Find where the given text appears and provide that cell's center as (x, y) coordinate. 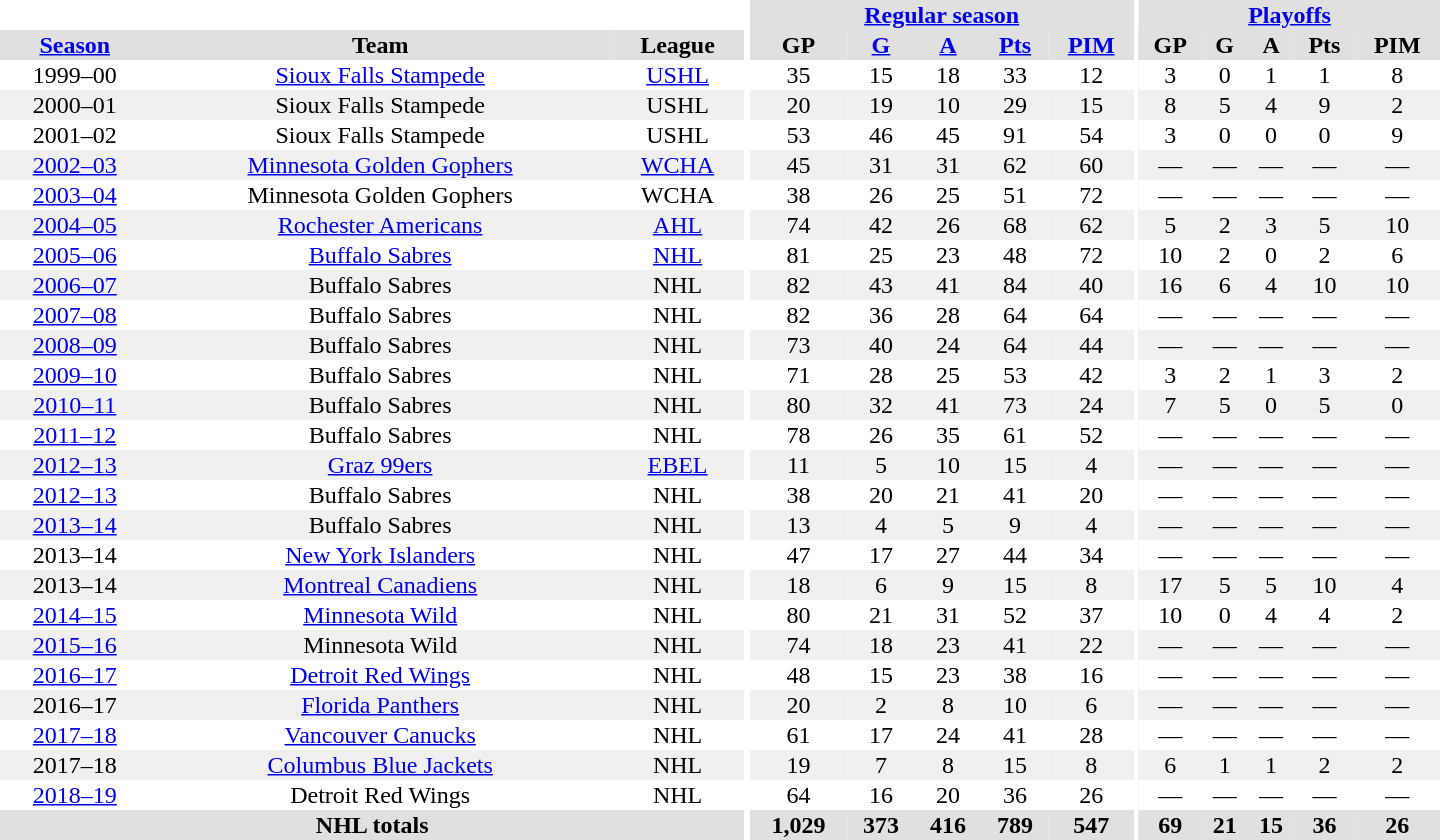
League (678, 45)
60 (1092, 165)
46 (880, 135)
Playoffs (1290, 15)
54 (1092, 135)
2015–16 (75, 645)
91 (1016, 135)
2005–06 (75, 255)
Vancouver Canucks (380, 735)
81 (798, 255)
Rochester Americans (380, 225)
2009–10 (75, 375)
Montreal Canadiens (380, 585)
New York Islanders (380, 555)
547 (1092, 825)
29 (1016, 105)
Columbus Blue Jackets (380, 765)
2014–15 (75, 615)
37 (1092, 615)
84 (1016, 285)
68 (1016, 225)
2004–05 (75, 225)
Regular season (941, 15)
Graz 99ers (380, 465)
373 (880, 825)
1,029 (798, 825)
1999–00 (75, 75)
34 (1092, 555)
2000–01 (75, 105)
NHL totals (372, 825)
2003–04 (75, 195)
11 (798, 465)
2008–09 (75, 345)
2007–08 (75, 315)
22 (1092, 645)
2006–07 (75, 285)
Team (380, 45)
51 (1016, 195)
71 (798, 375)
13 (798, 525)
789 (1016, 825)
Season (75, 45)
2011–12 (75, 435)
416 (948, 825)
2018–19 (75, 795)
69 (1170, 825)
2010–11 (75, 405)
27 (948, 555)
Florida Panthers (380, 705)
12 (1092, 75)
2001–02 (75, 135)
33 (1016, 75)
47 (798, 555)
2002–03 (75, 165)
78 (798, 435)
AHL (678, 225)
EBEL (678, 465)
32 (880, 405)
43 (880, 285)
